Detect which cell encompasses the target text, then output its [X, Y] center coordinate. 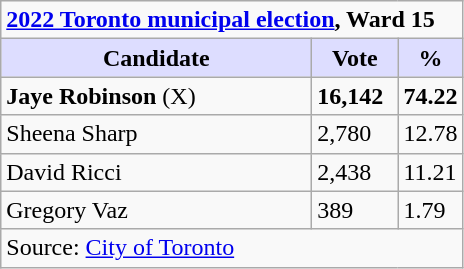
389 [355, 210]
16,142 [355, 96]
Gregory Vaz [156, 210]
12.78 [430, 134]
% [430, 58]
74.22 [430, 96]
David Ricci [156, 172]
2022 Toronto municipal election, Ward 15 [232, 20]
Sheena Sharp [156, 134]
Jaye Robinson (X) [156, 96]
Vote [355, 58]
11.21 [430, 172]
2,780 [355, 134]
1.79 [430, 210]
Source: City of Toronto [232, 248]
Candidate [156, 58]
2,438 [355, 172]
